Detect which cell encompasses the target text, then output its (X, Y) center coordinate. 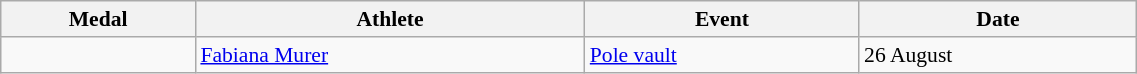
26 August (998, 55)
Event (722, 19)
Date (998, 19)
Medal (98, 19)
Athlete (390, 19)
Pole vault (722, 55)
Fabiana Murer (390, 55)
